Pinpoint the cell where the given text exists, returning its [X, Y] midpoint coordinate. 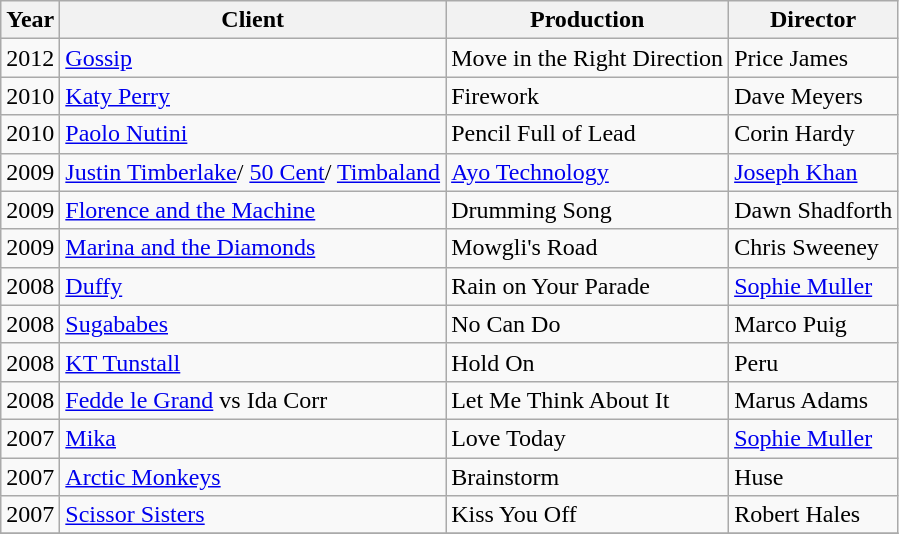
Duffy [253, 286]
Arctic Monkeys [253, 477]
Love Today [588, 438]
Price James [814, 58]
No Can Do [588, 324]
Move in the Right Direction [588, 58]
Production [588, 20]
Mika [253, 438]
Gossip [253, 58]
Dave Meyers [814, 96]
Hold On [588, 362]
Robert Hales [814, 515]
Dawn Shadforth [814, 210]
Justin Timberlake/ 50 Cent/ Timbaland [253, 172]
Rain on Your Parade [588, 286]
Corin Hardy [814, 134]
Firework [588, 96]
Fedde le Grand vs Ida Corr [253, 400]
KT Tunstall [253, 362]
2012 [30, 58]
Let Me Think About It [588, 400]
Scissor Sisters [253, 515]
Katy Perry [253, 96]
Kiss You Off [588, 515]
Brainstorm [588, 477]
Year [30, 20]
Chris Sweeney [814, 248]
Director [814, 20]
Peru [814, 362]
Paolo Nutini [253, 134]
Mowgli's Road [588, 248]
Marina and the Diamonds [253, 248]
Marus Adams [814, 400]
Ayo Technology [588, 172]
Drumming Song [588, 210]
Florence and the Machine [253, 210]
Sugababes [253, 324]
Marco Puig [814, 324]
Joseph Khan [814, 172]
Pencil Full of Lead [588, 134]
Huse [814, 477]
Client [253, 20]
